Scan for the cell matching the given text and deliver its [x, y] coordinate at center. 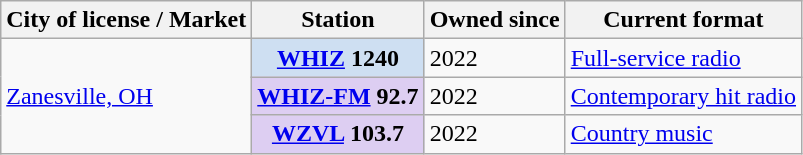
Contemporary hit radio [683, 96]
Owned since [494, 20]
WHIZ-FM 92.7 [338, 96]
WHIZ 1240 [338, 58]
City of license / Market [126, 20]
Country music [683, 134]
WZVL 103.7 [338, 134]
Station [338, 20]
Current format [683, 20]
Full-service radio [683, 58]
Zanesville, OH [126, 96]
